Return [X, Y] of the center of cell containing provided text 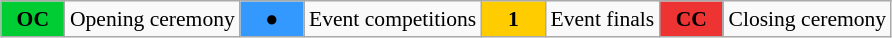
Closing ceremony [807, 19]
CC [691, 19]
OC [33, 19]
Opening ceremony [152, 19]
Event finals [602, 19]
1 [513, 19]
Event competitions [392, 19]
● [272, 19]
